For the text-containing cell, return its midpoint in [x, y] coordinate format. 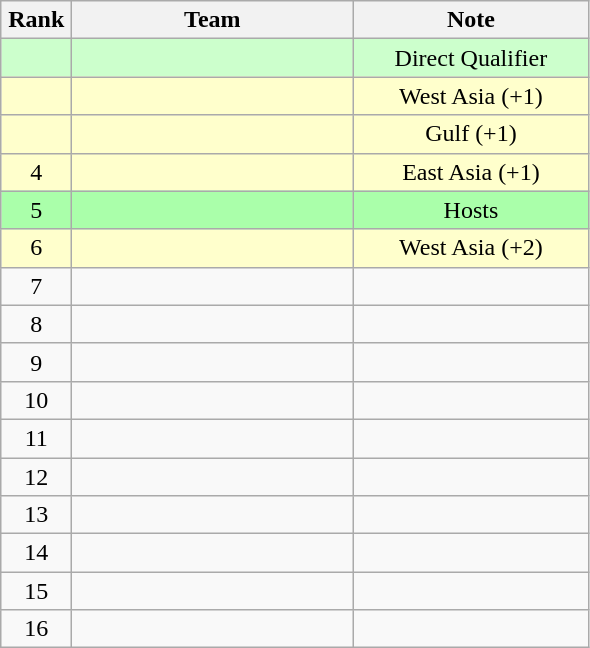
West Asia (+1) [471, 96]
Rank [36, 20]
8 [36, 324]
15 [36, 591]
12 [36, 477]
16 [36, 629]
6 [36, 248]
7 [36, 286]
13 [36, 515]
Note [471, 20]
Direct Qualifier [471, 58]
East Asia (+1) [471, 172]
5 [36, 210]
9 [36, 362]
10 [36, 400]
Team [212, 20]
4 [36, 172]
14 [36, 553]
11 [36, 438]
West Asia (+2) [471, 248]
Hosts [471, 210]
Gulf (+1) [471, 134]
